Determine the [X, Y] coordinate at the center of the cell enclosing the given text.  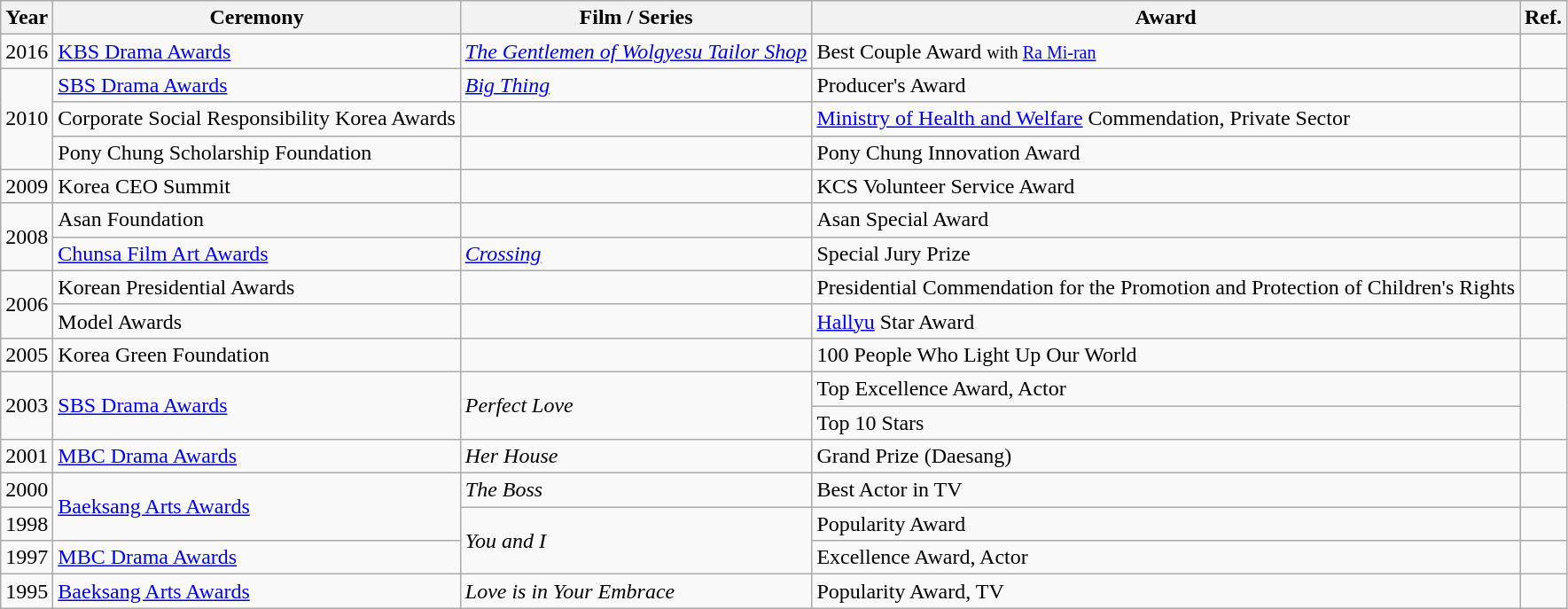
Korea Green Foundation [257, 355]
1998 [27, 524]
Korea CEO Summit [257, 186]
Popularity Award [1166, 524]
Big Thing [636, 85]
Top 10 Stars [1166, 423]
Ref. [1542, 18]
Popularity Award, TV [1166, 591]
2000 [27, 490]
Korean Presidential Awards [257, 287]
Best Couple Award with Ra Mi-ran [1166, 51]
2005 [27, 355]
Her House [636, 457]
KCS Volunteer Service Award [1166, 186]
Perfect Love [636, 405]
2001 [27, 457]
Chunsa Film Art Awards [257, 254]
2010 [27, 119]
Award [1166, 18]
Ministry of Health and Welfare Commendation, Private Sector [1166, 119]
Pony Chung Innovation Award [1166, 152]
2008 [27, 237]
1995 [27, 591]
Best Actor in TV [1166, 490]
The Boss [636, 490]
Ceremony [257, 18]
Producer's Award [1166, 85]
The Gentlemen of Wolgyesu Tailor Shop [636, 51]
2006 [27, 304]
You and I [636, 541]
Year [27, 18]
Grand Prize (Daesang) [1166, 457]
Film / Series [636, 18]
Corporate Social Responsibility Korea Awards [257, 119]
1997 [27, 558]
Model Awards [257, 321]
2009 [27, 186]
2003 [27, 405]
Presidential Commendation for the Promotion and Protection of Children's Rights [1166, 287]
Special Jury Prize [1166, 254]
Crossing [636, 254]
Top Excellence Award, Actor [1166, 388]
Asan Special Award [1166, 220]
Asan Foundation [257, 220]
Hallyu Star Award [1166, 321]
KBS Drama Awards [257, 51]
Love is in Your Embrace [636, 591]
Excellence Award, Actor [1166, 558]
2016 [27, 51]
100 People Who Light Up Our World [1166, 355]
Pony Chung Scholarship Foundation [257, 152]
